For the text-containing cell, return its midpoint in (x, y) coordinate format. 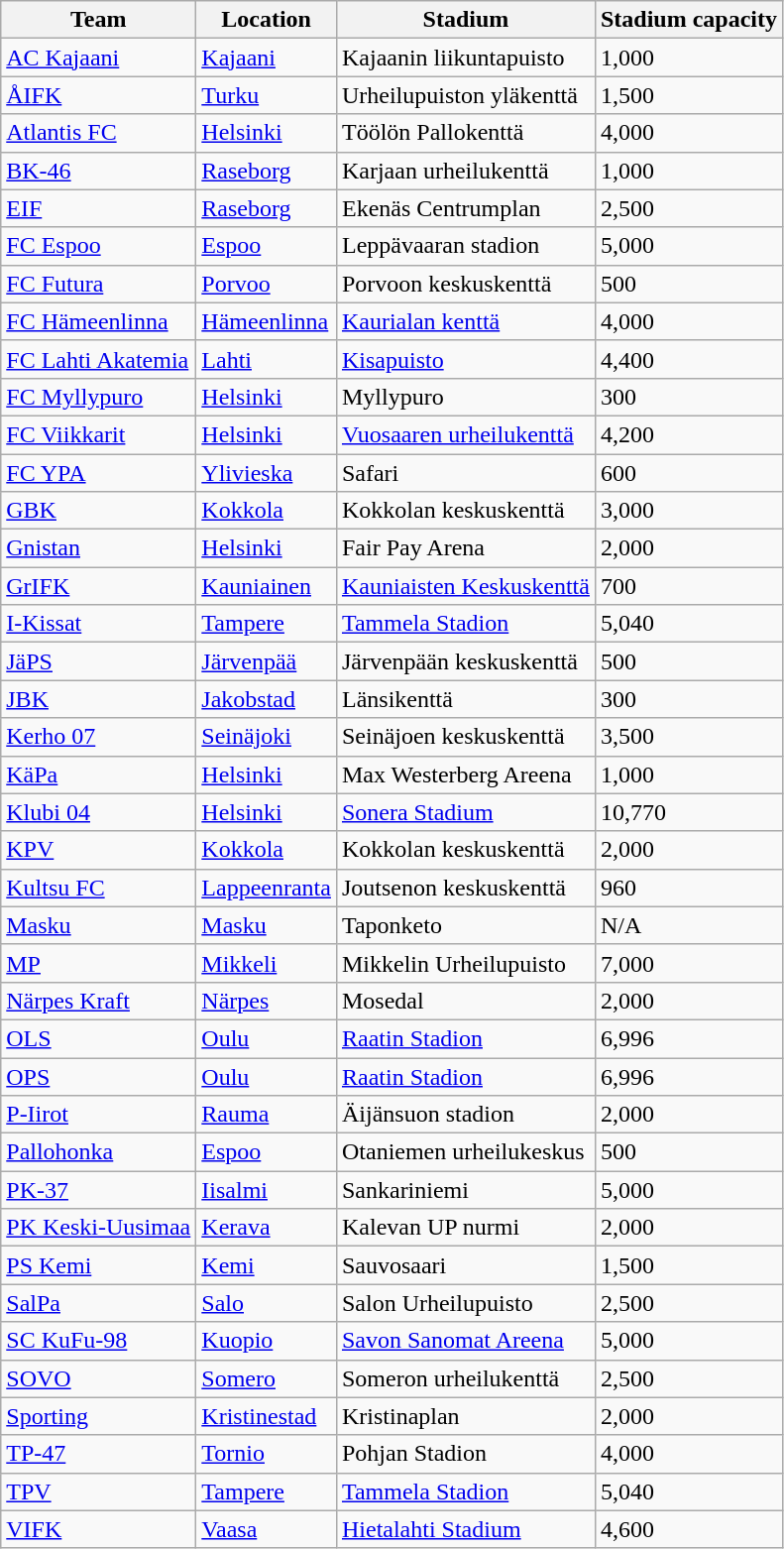
Salon Urheilupuisto (466, 1303)
Salo (267, 1303)
Vuosaaren urheilukenttä (466, 434)
PK Keski-Uusimaa (99, 1228)
Mosedal (466, 1001)
Kalevan UP nurmi (466, 1228)
N/A (688, 925)
Sauvosaari (466, 1265)
Turku (267, 95)
600 (688, 473)
Kuopio (267, 1341)
Järvenpään keskuskenttä (466, 661)
4,200 (688, 434)
AC Kajaani (99, 58)
Kauniainen (267, 586)
Gnistan (99, 548)
OLS (99, 1038)
Max Westerberg Areena (466, 774)
Pohjan Stadion (466, 1454)
Tornio (267, 1454)
Järvenpää (267, 661)
Kerava (267, 1228)
3,000 (688, 511)
10,770 (688, 812)
Närpes (267, 1001)
Hämeenlinna (267, 321)
BK-46 (99, 171)
TP-47 (99, 1454)
Leppävaaran stadion (466, 246)
Mikkeli (267, 963)
Somero (267, 1378)
Sporting (99, 1416)
Location (267, 20)
Urheilupuiston yläkenttä (466, 95)
Äijänsuon stadion (466, 1115)
Töölön Pallokenttä (466, 133)
Kristinestad (267, 1416)
700 (688, 586)
Kaurialan kenttä (466, 321)
TPV (99, 1491)
Kisapuisto (466, 359)
GBK (99, 511)
960 (688, 888)
SOVO (99, 1378)
KäPa (99, 774)
Fair Pay Arena (466, 548)
Kauniaisten Keskuskenttä (466, 586)
Sankariniemi (466, 1190)
Seinäjoki (267, 737)
Kemi (267, 1265)
MP (99, 963)
3,500 (688, 737)
Kajaani (267, 58)
Sonera Stadium (466, 812)
Mikkelin Urheilupuisto (466, 963)
EIF (99, 208)
4,600 (688, 1529)
Otaniemen urheilukeskus (466, 1152)
Someron urheilukenttä (466, 1378)
Pallohonka (99, 1152)
JBK (99, 699)
Safari (466, 473)
Lappeenranta (267, 888)
Klubi 04 (99, 812)
I-Kissat (99, 624)
ÅIFK (99, 95)
Myllypuro (466, 397)
Porvoon keskuskenttä (466, 284)
VIFK (99, 1529)
FC Myllypuro (99, 397)
KPV (99, 850)
FC Espoo (99, 246)
Stadium (466, 20)
Taponketo (466, 925)
FC Futura (99, 284)
FC Lahti Akatemia (99, 359)
Ylivieska (267, 473)
FC Viikkarit (99, 434)
Lahti (267, 359)
OPS (99, 1076)
P-Iirot (99, 1115)
Karjaan urheilukenttä (466, 171)
SC KuFu-98 (99, 1341)
4,400 (688, 359)
Kultsu FC (99, 888)
Rauma (267, 1115)
Kajaanin liikuntapuisto (466, 58)
Hietalahti Stadium (466, 1529)
FC YPA (99, 473)
Vaasa (267, 1529)
Joutsenon keskuskenttä (466, 888)
Länsikenttä (466, 699)
FC Hämeenlinna (99, 321)
Ekenäs Centrumplan (466, 208)
Seinäjoen keskuskenttä (466, 737)
Savon Sanomat Areena (466, 1341)
Kerho 07 (99, 737)
Team (99, 20)
PK-37 (99, 1190)
Porvoo (267, 284)
GrIFK (99, 586)
Jakobstad (267, 699)
Stadium capacity (688, 20)
PS Kemi (99, 1265)
Kristinaplan (466, 1416)
Atlantis FC (99, 133)
Iisalmi (267, 1190)
JäPS (99, 661)
7,000 (688, 963)
SalPa (99, 1303)
Närpes Kraft (99, 1001)
